Capture the cell that displays the provided text and extract its [X, Y] central coordinate. 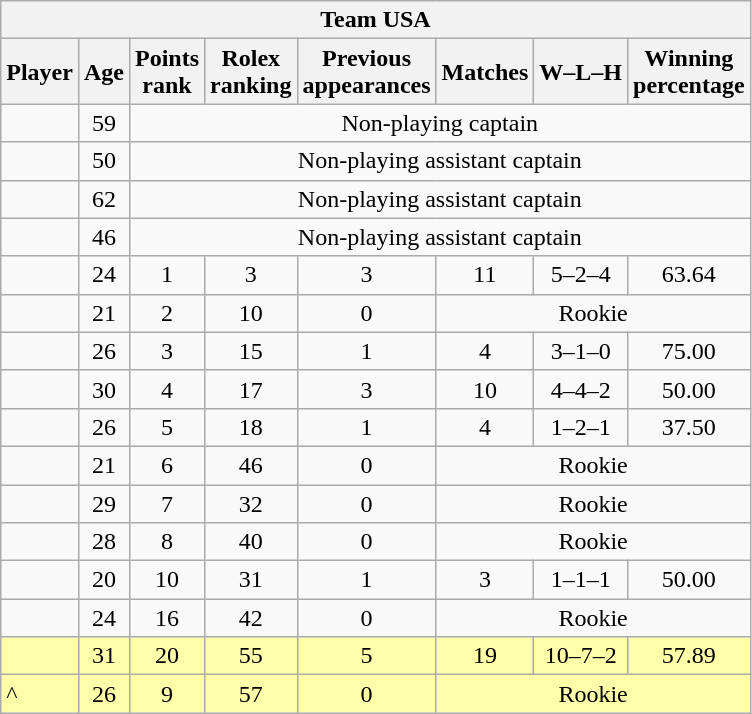
57.89 [690, 656]
1–1–1 [581, 580]
Previousappearances [366, 72]
Non-playing captain [440, 123]
7 [166, 503]
40 [251, 542]
17 [251, 389]
Player [40, 72]
Age [104, 72]
19 [485, 656]
6 [166, 465]
32 [251, 503]
63.64 [690, 275]
57 [251, 694]
29 [104, 503]
10–7–2 [581, 656]
W–L–H [581, 72]
9 [166, 694]
Winningpercentage [690, 72]
75.00 [690, 351]
18 [251, 427]
55 [251, 656]
42 [251, 618]
59 [104, 123]
Matches [485, 72]
8 [166, 542]
28 [104, 542]
15 [251, 351]
62 [104, 199]
^ [40, 694]
Team USA [376, 20]
3–1–0 [581, 351]
1–2–1 [581, 427]
4–4–2 [581, 389]
37.50 [690, 427]
16 [166, 618]
50 [104, 161]
5–2–4 [581, 275]
Rolexranking [251, 72]
11 [485, 275]
Pointsrank [166, 72]
30 [104, 389]
2 [166, 313]
